Return [X, Y] of the center of cell containing provided text 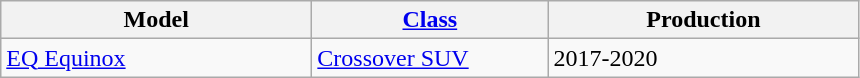
Model [156, 20]
Crossover SUV [430, 58]
2017-2020 [704, 58]
EQ Equinox [156, 58]
Class [430, 20]
Production [704, 20]
